Identify which cell holds the provided text, then report its (x, y) central coordinate. 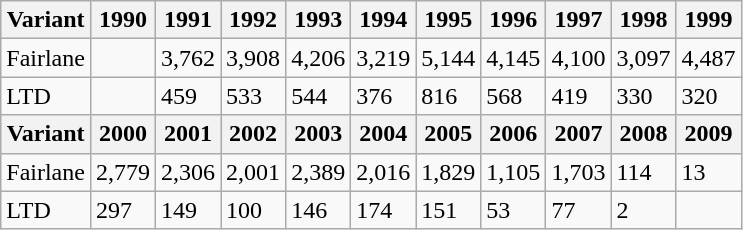
2,306 (188, 172)
77 (578, 210)
544 (318, 96)
2,016 (384, 172)
459 (188, 96)
3,097 (644, 58)
5,144 (448, 58)
2000 (122, 134)
4,206 (318, 58)
2003 (318, 134)
146 (318, 210)
114 (644, 172)
376 (384, 96)
4,100 (578, 58)
1999 (708, 20)
1998 (644, 20)
1992 (254, 20)
174 (384, 210)
1990 (122, 20)
2,779 (122, 172)
13 (708, 172)
330 (644, 96)
816 (448, 96)
100 (254, 210)
1994 (384, 20)
4,145 (514, 58)
1997 (578, 20)
1,105 (514, 172)
2004 (384, 134)
2001 (188, 134)
2005 (448, 134)
2,001 (254, 172)
320 (708, 96)
53 (514, 210)
1995 (448, 20)
419 (578, 96)
1996 (514, 20)
1993 (318, 20)
2002 (254, 134)
1991 (188, 20)
3,219 (384, 58)
533 (254, 96)
297 (122, 210)
3,908 (254, 58)
2 (644, 210)
568 (514, 96)
2007 (578, 134)
2006 (514, 134)
1,829 (448, 172)
1,703 (578, 172)
149 (188, 210)
4,487 (708, 58)
2008 (644, 134)
2009 (708, 134)
3,762 (188, 58)
151 (448, 210)
2,389 (318, 172)
